Output the (X, Y) coordinate of the center of the cell containing the given text.  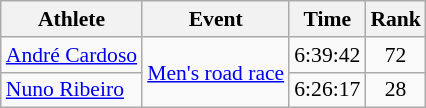
6:39:42 (327, 55)
28 (396, 90)
André Cardoso (72, 55)
72 (396, 55)
6:26:17 (327, 90)
Rank (396, 19)
Nuno Ribeiro (72, 90)
Men's road race (216, 72)
Time (327, 19)
Event (216, 19)
Athlete (72, 19)
